Extract the [X, Y] coordinate from the center of the cell holding the provided text.  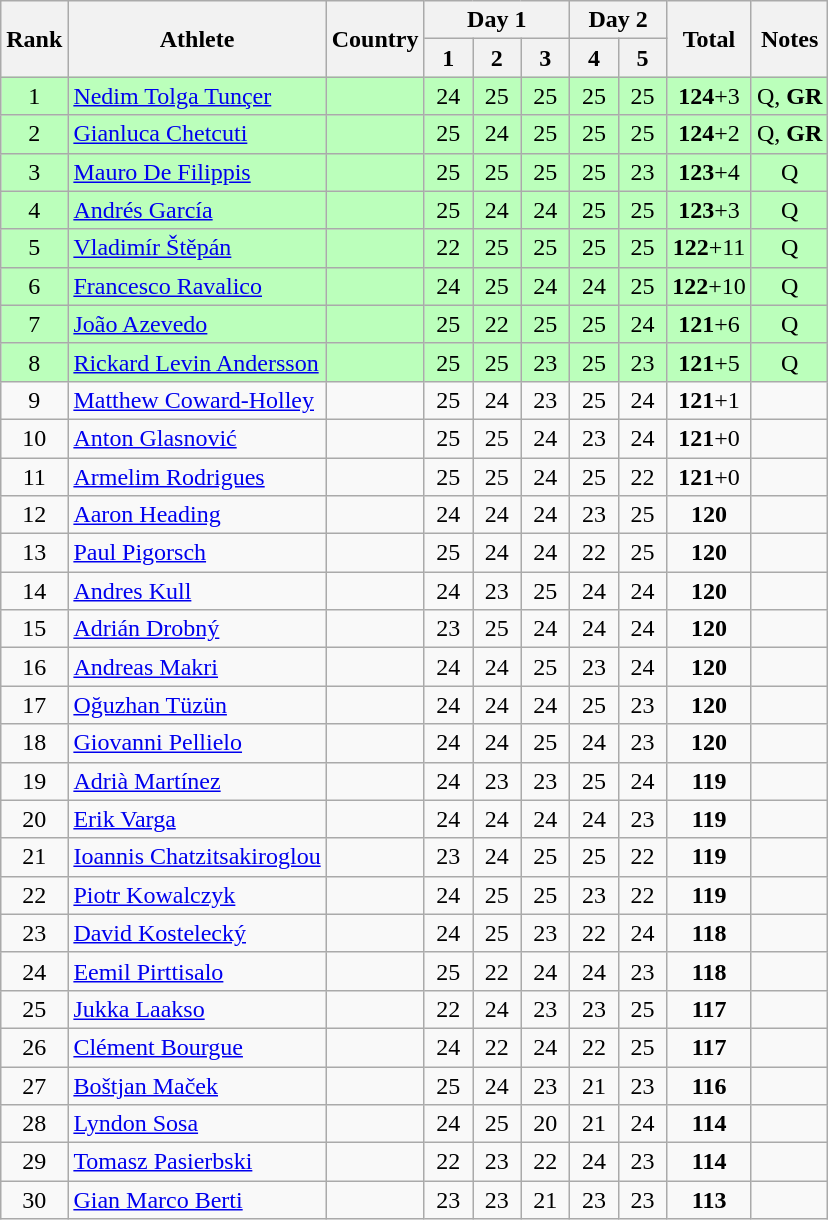
Aaron Heading [197, 515]
8 [34, 362]
Boštjan Maček [197, 1085]
Eemil Pirttisalo [197, 971]
6 [34, 286]
7 [34, 324]
122+11 [710, 248]
26 [34, 1047]
116 [710, 1085]
121+1 [710, 400]
121+5 [710, 362]
29 [34, 1162]
121+6 [710, 324]
Erik Varga [197, 819]
19 [34, 781]
Matthew Coward-Holley [197, 400]
13 [34, 553]
Day 2 [618, 20]
Adrián Drobný [197, 629]
João Azevedo [197, 324]
124+2 [710, 134]
Lyndon Sosa [197, 1124]
11 [34, 477]
Adrià Martínez [197, 781]
Jukka Laakso [197, 1009]
Day 1 [497, 20]
Piotr Kowalczyk [197, 895]
28 [34, 1124]
Clément Bourgue [197, 1047]
Country [375, 39]
9 [34, 400]
David Kostelecký [197, 933]
Vladimír Štěpán [197, 248]
123+4 [710, 172]
Rickard Levin Andersson [197, 362]
17 [34, 705]
Anton Glasnović [197, 438]
Rank [34, 39]
Tomasz Pasierbski [197, 1162]
14 [34, 591]
123+3 [710, 210]
16 [34, 667]
Paul Pigorsch [197, 553]
Gian Marco Berti [197, 1200]
30 [34, 1200]
18 [34, 743]
12 [34, 515]
15 [34, 629]
Mauro De Filippis [197, 172]
Total [710, 39]
Ioannis Chatzitsakiroglou [197, 857]
Armelim Rodrigues [197, 477]
124+3 [710, 96]
Nedim Tolga Tunçer [197, 96]
Andres Kull [197, 591]
Andrés García [197, 210]
Athlete [197, 39]
Giovanni Pellielo [197, 743]
Oğuzhan Tüzün [197, 705]
113 [710, 1200]
Andreas Makri [197, 667]
122+10 [710, 286]
Francesco Ravalico [197, 286]
27 [34, 1085]
10 [34, 438]
Notes [789, 39]
Gianluca Chetcuti [197, 134]
